For the text-containing cell, return its midpoint in (x, y) coordinate format. 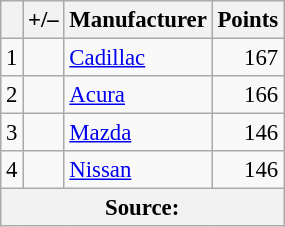
4 (12, 170)
Points (248, 20)
Source: (142, 208)
1 (12, 58)
Nissan (138, 170)
166 (248, 95)
Cadillac (138, 58)
167 (248, 58)
Mazda (138, 133)
2 (12, 95)
3 (12, 133)
Manufacturer (138, 20)
Acura (138, 95)
+/– (44, 20)
